Output the (X, Y) coordinate of the center of the cell containing the given text.  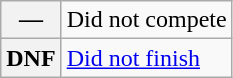
— (31, 20)
DNF (31, 58)
Did not compete (146, 20)
Did not finish (146, 58)
